Pinpoint the cell where the given text exists, returning its [x, y] midpoint coordinate. 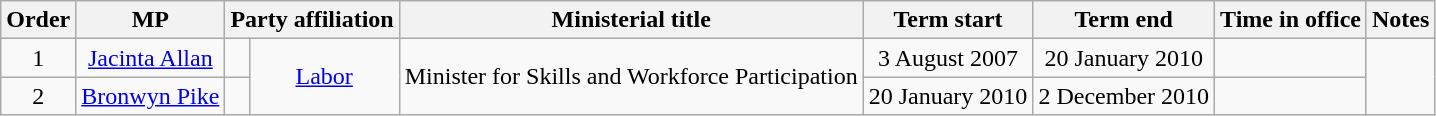
Labor [324, 77]
Jacinta Allan [150, 58]
Party affiliation [312, 20]
Ministerial title [631, 20]
Bronwyn Pike [150, 96]
Order [38, 20]
Time in office [1291, 20]
1 [38, 58]
Term start [948, 20]
2 [38, 96]
MP [150, 20]
2 December 2010 [1124, 96]
Notes [1400, 20]
Minister for Skills and Workforce Participation [631, 77]
Term end [1124, 20]
3 August 2007 [948, 58]
